Detect which cell encompasses the target text, then output its (X, Y) center coordinate. 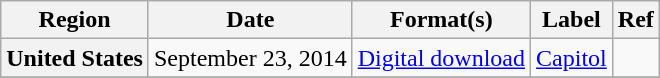
United States (75, 58)
Ref (636, 20)
September 23, 2014 (250, 58)
Digital download (441, 58)
Label (572, 20)
Date (250, 20)
Format(s) (441, 20)
Region (75, 20)
Capitol (572, 58)
